Search for the cell housing the specified text and yield its [x, y] center coordinate. 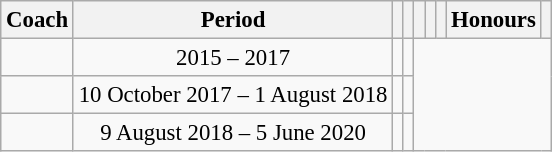
Honours [494, 20]
Coach [38, 20]
9 August 2018 – 5 June 2020 [232, 133]
10 October 2017 – 1 August 2018 [232, 95]
Period [232, 20]
2015 – 2017 [232, 58]
